Locate the cell with the specified text and output its (X, Y) center coordinate. 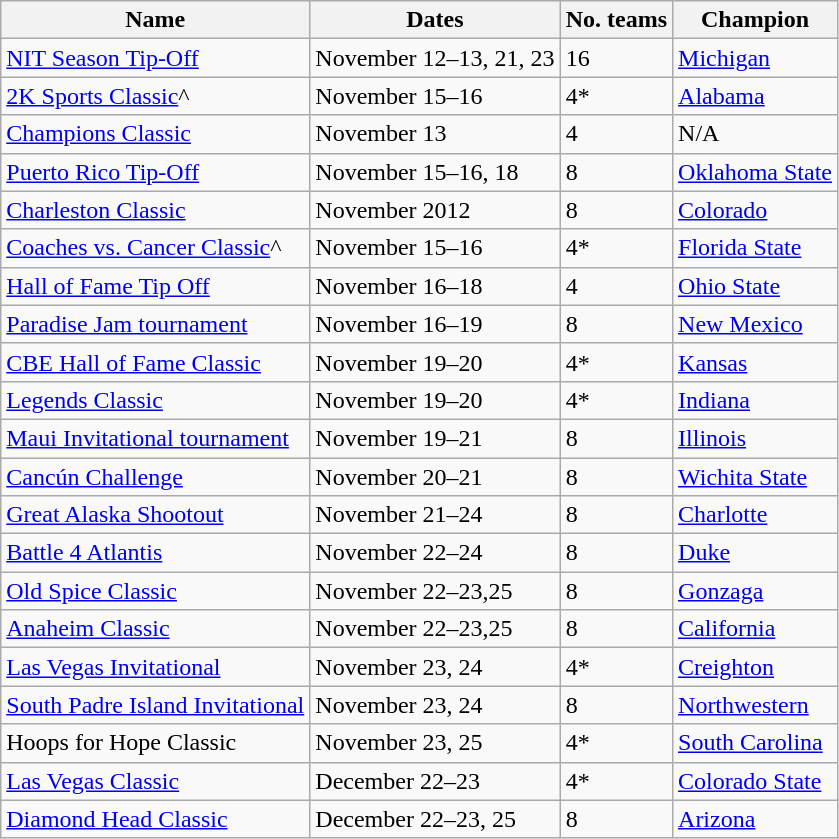
December 22–23 (435, 781)
Dates (435, 20)
Gonzaga (756, 591)
South Padre Island Invitational (156, 705)
Colorado (756, 210)
Florida State (756, 248)
Anaheim Classic (156, 629)
Duke (756, 553)
CBE Hall of Fame Classic (156, 362)
Kansas (756, 362)
Oklahoma State (756, 172)
November 16–18 (435, 286)
Charleston Classic (156, 210)
November 15–16, 18 (435, 172)
Colorado State (756, 781)
Champion (756, 20)
New Mexico (756, 324)
N/A (756, 134)
November 12–13, 21, 23 (435, 58)
Battle 4 Atlantis (156, 553)
Illinois (756, 438)
South Carolina (756, 743)
November 20–21 (435, 477)
November 2012 (435, 210)
Wichita State (756, 477)
Cancún Challenge (156, 477)
November 13 (435, 134)
Legends Classic (156, 400)
Champions Classic (156, 134)
NIT Season Tip-Off (156, 58)
Las Vegas Invitational (156, 667)
Alabama (756, 96)
November 22–24 (435, 553)
November 23, 25 (435, 743)
Hall of Fame Tip Off (156, 286)
Las Vegas Classic (156, 781)
Great Alaska Shootout (156, 515)
Hoops for Hope Classic (156, 743)
Northwestern (756, 705)
November 21–24 (435, 515)
Old Spice Classic (156, 591)
Charlotte (756, 515)
Diamond Head Classic (156, 819)
November 16–19 (435, 324)
November 19–21 (435, 438)
Coaches vs. Cancer Classic^ (156, 248)
Ohio State (756, 286)
December 22–23, 25 (435, 819)
2K Sports Classic^ (156, 96)
Name (156, 20)
No. teams (616, 20)
Maui Invitational tournament (156, 438)
Paradise Jam tournament (156, 324)
California (756, 629)
Arizona (756, 819)
Creighton (756, 667)
16 (616, 58)
Puerto Rico Tip-Off (156, 172)
Michigan (756, 58)
Indiana (756, 400)
